Capture the cell that displays the provided text and extract its [x, y] central coordinate. 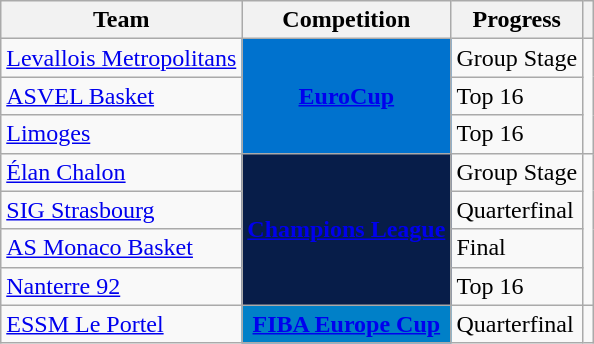
ASVEL Basket [122, 96]
Competition [346, 20]
SIG Strasbourg [122, 210]
AS Monaco Basket [122, 248]
ESSM Le Portel [122, 324]
Final [517, 248]
Champions League [346, 229]
Élan Chalon [122, 172]
Limoges [122, 134]
Levallois Metropolitans [122, 58]
EuroCup [346, 96]
Nanterre 92 [122, 286]
FIBA Europe Cup [346, 324]
Progress [517, 20]
Team [122, 20]
